Output the [X, Y] coordinate of the center of the cell containing the given text.  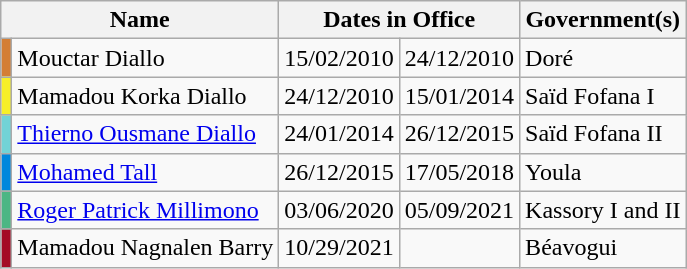
17/05/2018 [459, 172]
Dates in Office [400, 20]
15/01/2014 [459, 96]
Roger Patrick Millimono [146, 210]
10/29/2021 [339, 248]
03/06/2020 [339, 210]
Name [140, 20]
Government(s) [603, 20]
Mamadou Nagnalen Barry [146, 248]
Mohamed Tall [146, 172]
Thierno Ousmane Diallo [146, 134]
Saïd Fofana II [603, 134]
Béavogui [603, 248]
Saïd Fofana I [603, 96]
15/02/2010 [339, 58]
05/09/2021 [459, 210]
Kassory I and II [603, 210]
Doré [603, 58]
Mouctar Diallo [146, 58]
24/01/2014 [339, 134]
Youla [603, 172]
Mamadou Korka Diallo [146, 96]
